Detect which cell encompasses the target text, then output its (X, Y) center coordinate. 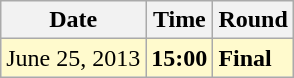
June 25, 2013 (74, 58)
15:00 (180, 58)
Round (253, 20)
Date (74, 20)
Time (180, 20)
Final (253, 58)
